Return (X, Y) of the center of cell containing provided text 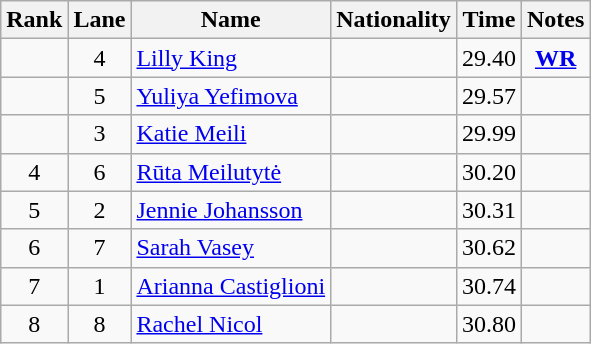
29.99 (488, 134)
29.57 (488, 96)
30.20 (488, 172)
Arianna Castiglioni (231, 286)
30.74 (488, 286)
Rachel Nicol (231, 324)
Rūta Meilutytė (231, 172)
30.80 (488, 324)
Lane (100, 20)
Jennie Johansson (231, 210)
3 (100, 134)
Lilly King (231, 58)
Yuliya Yefimova (231, 96)
Nationality (394, 20)
Time (488, 20)
30.62 (488, 248)
1 (100, 286)
29.40 (488, 58)
Name (231, 20)
Rank (34, 20)
2 (100, 210)
Sarah Vasey (231, 248)
Notes (555, 20)
30.31 (488, 210)
Katie Meili (231, 134)
WR (555, 58)
